Return the [x, y] coordinate for the center point of the cell that contains the specified text.  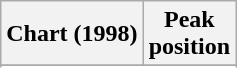
Chart (1998) [72, 34]
Peakposition [189, 34]
